From the cell containing the given text, extract its center point as [X, Y] coordinate. 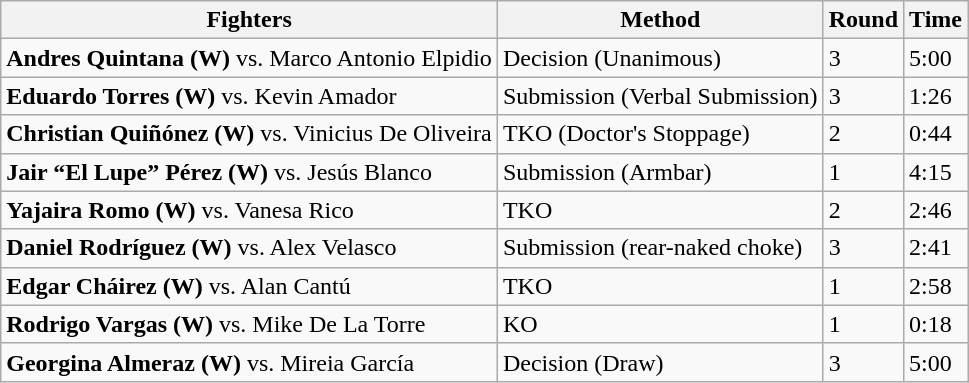
2:41 [936, 248]
Daniel Rodríguez (W) vs. Alex Velasco [250, 248]
Decision (Unanimous) [660, 58]
Submission (Verbal Submission) [660, 96]
1:26 [936, 96]
Time [936, 20]
4:15 [936, 172]
Decision (Draw) [660, 362]
Method [660, 20]
Submission (rear-naked choke) [660, 248]
2:58 [936, 286]
0:18 [936, 324]
Submission (Armbar) [660, 172]
Georgina Almeraz (W) vs. Mireia García [250, 362]
Fighters [250, 20]
Eduardo Torres (W) vs. Kevin Amador [250, 96]
0:44 [936, 134]
Round [863, 20]
Andres Quintana (W) vs. Marco Antonio Elpidio [250, 58]
2:46 [936, 210]
Edgar Cháirez (W) vs. Alan Cantú [250, 286]
TKO (Doctor's Stoppage) [660, 134]
Jair “El Lupe” Pérez (W) vs. Jesús Blanco [250, 172]
Rodrigo Vargas (W) vs. Mike De La Torre [250, 324]
Christian Quiñónez (W) vs. Vinicius De Oliveira [250, 134]
Yajaira Romo (W) vs. Vanesa Rico [250, 210]
KO [660, 324]
